Provide the [X, Y] coordinate of the cell's center where the given text is located.  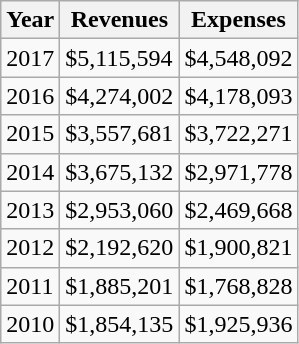
$1,925,936 [238, 324]
2014 [30, 172]
$1,768,828 [238, 286]
2012 [30, 248]
Expenses [238, 20]
$3,722,271 [238, 134]
2011 [30, 286]
$2,953,060 [120, 210]
Revenues [120, 20]
$2,192,620 [120, 248]
$1,885,201 [120, 286]
$3,557,681 [120, 134]
$2,469,668 [238, 210]
$5,115,594 [120, 58]
2010 [30, 324]
$4,548,092 [238, 58]
2016 [30, 96]
$1,854,135 [120, 324]
$1,900,821 [238, 248]
2017 [30, 58]
$4,274,002 [120, 96]
$2,971,778 [238, 172]
$3,675,132 [120, 172]
$4,178,093 [238, 96]
2015 [30, 134]
Year [30, 20]
2013 [30, 210]
